Scan for the cell matching the given text and deliver its [X, Y] coordinate at center. 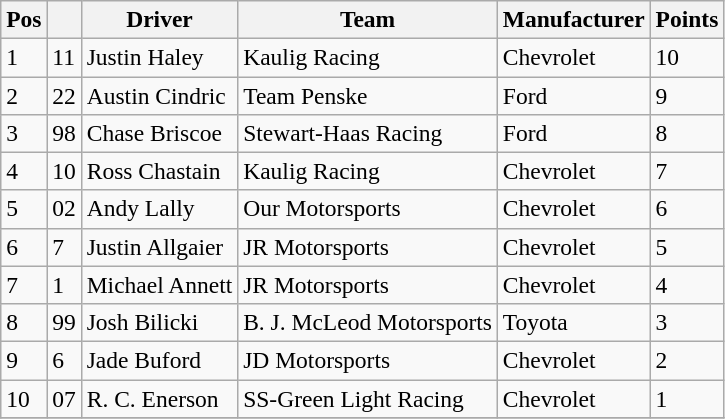
Justin Haley [159, 57]
22 [64, 95]
Pos [24, 19]
Toyota [574, 322]
Our Motorsports [368, 209]
07 [64, 398]
02 [64, 209]
Ross Chastain [159, 171]
Andy Lally [159, 209]
Chase Briscoe [159, 133]
Team [368, 19]
R. C. Enerson [159, 398]
Stewart-Haas Racing [368, 133]
SS-Green Light Racing [368, 398]
Team Penske [368, 95]
Driver [159, 19]
Justin Allgaier [159, 247]
Jade Buford [159, 360]
99 [64, 322]
11 [64, 57]
JD Motorsports [368, 360]
Austin Cindric [159, 95]
Points [687, 19]
98 [64, 133]
Michael Annett [159, 285]
Manufacturer [574, 19]
B. J. McLeod Motorsports [368, 322]
Josh Bilicki [159, 322]
